Output the [x, y] coordinate of the center of the cell containing the given text.  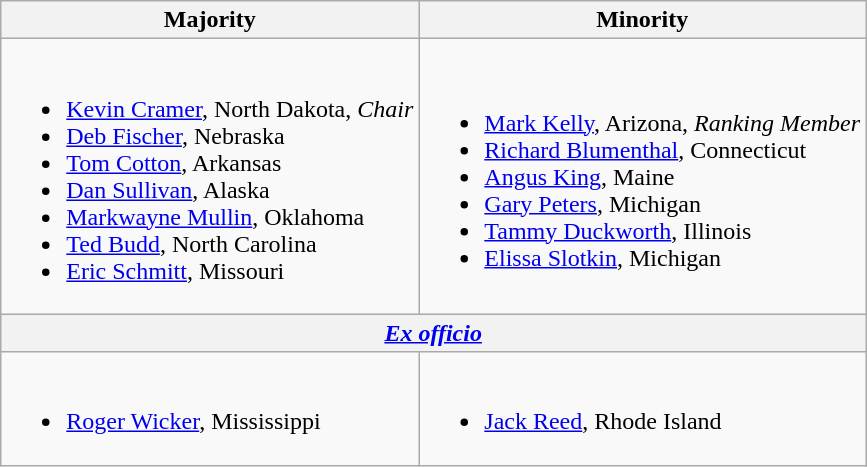
Ex officio [434, 333]
Minority [642, 20]
Majority [210, 20]
Roger Wicker, Mississippi [210, 408]
Jack Reed, Rhode Island [642, 408]
